Locate the cell with the specified text and output its (x, y) center coordinate. 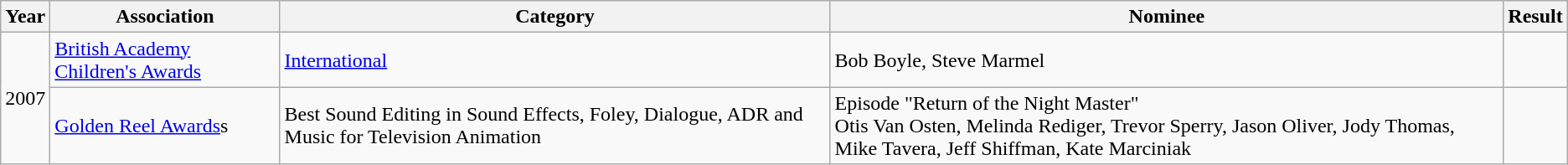
Nominee (1167, 17)
Bob Boyle, Steve Marmel (1167, 60)
Result (1535, 17)
Year (25, 17)
Best Sound Editing in Sound Effects, Foley, Dialogue, ADR and Music for Television Animation (554, 126)
British Academy Children's Awards (165, 60)
2007 (25, 99)
International (554, 60)
Golden Reel Awardss (165, 126)
Association (165, 17)
Category (554, 17)
